Identify which cell holds the provided text, then report its [X, Y] central coordinate. 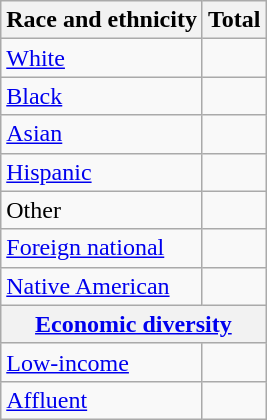
Foreign national [102, 248]
Other [102, 210]
Low-income [102, 362]
Hispanic [102, 172]
Economic diversity [134, 324]
Asian [102, 134]
White [102, 58]
Race and ethnicity [102, 20]
Affluent [102, 400]
Total [234, 20]
Black [102, 96]
Native American [102, 286]
